For the text-containing cell, return its midpoint in (x, y) coordinate format. 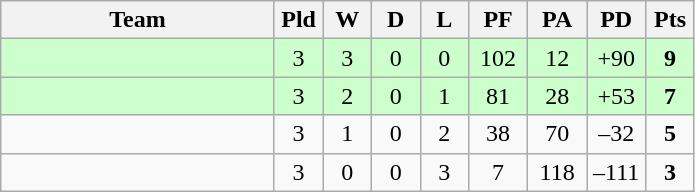
81 (498, 96)
Pld (298, 20)
+90 (616, 58)
Team (138, 20)
PA (558, 20)
PF (498, 20)
70 (558, 134)
L (444, 20)
–111 (616, 172)
118 (558, 172)
Pts (670, 20)
+53 (616, 96)
5 (670, 134)
102 (498, 58)
–32 (616, 134)
PD (616, 20)
38 (498, 134)
28 (558, 96)
W (348, 20)
D (396, 20)
12 (558, 58)
9 (670, 58)
